Detect which cell encompasses the target text, then output its (X, Y) center coordinate. 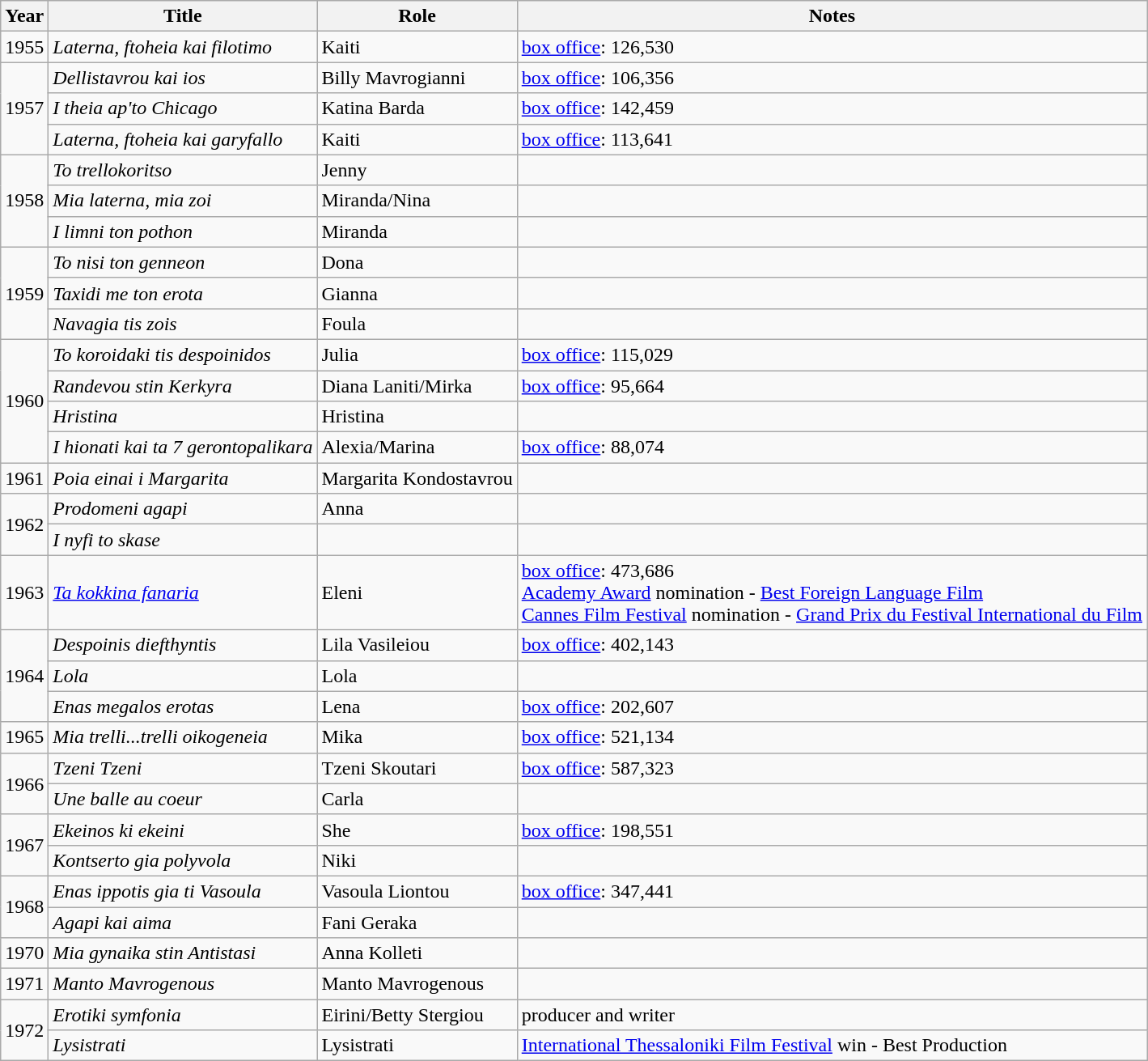
Notes (832, 16)
Ekeinos ki ekeini (183, 830)
Mia gynaika stin Antistasi (183, 953)
Prodomeni agapi (183, 509)
Tzeni Skoutari (417, 768)
Anna (417, 509)
Navagia tis zois (183, 324)
I theia ap'to Chicago (183, 108)
1963 (24, 592)
Katina Barda (417, 108)
box office: 198,551 (832, 830)
Miranda/Nina (417, 201)
Tzeni Tzeni (183, 768)
I hionati kai ta 7 gerontopalikara (183, 448)
Mia laterna, mia zoi (183, 201)
Billy Mavrogianni (417, 78)
Randevou stin Kerkyra (183, 386)
box office: 587,323 (832, 768)
To koroidaki tis despoinidos (183, 354)
To trellokoritso (183, 170)
Gianna (417, 293)
Year (24, 16)
producer and writer (832, 1015)
box office: 142,459 (832, 108)
Erotiki symfonia (183, 1015)
1968 (24, 906)
1957 (24, 108)
Lena (417, 707)
Anna Kolleti (417, 953)
Dona (417, 262)
Foula (417, 324)
box office: 521,134 (832, 737)
Miranda (417, 231)
Kontserto gia polyvola (183, 860)
1958 (24, 201)
Eirini/Betty Stergiou (417, 1015)
box office: 113,641 (832, 139)
1970 (24, 953)
Poia einai i Margarita (183, 478)
box office: 115,029 (832, 354)
Mia trelli...trelli oikogeneia (183, 737)
Agapi kai aima (183, 922)
I nyfi to skase (183, 540)
1959 (24, 293)
box office: 88,074 (832, 448)
Niki (417, 860)
Laterna, ftoheia kai filotimo (183, 47)
Dellistavrou kai ios (183, 78)
Eleni (417, 592)
She (417, 830)
1961 (24, 478)
1955 (24, 47)
box office: 202,607 (832, 707)
Julia (417, 354)
Diana Laniti/Mirka (417, 386)
1960 (24, 401)
Role (417, 16)
Une balle au coeur (183, 799)
Alexia/Marina (417, 448)
box office: 106,356 (832, 78)
1965 (24, 737)
Fani Geraka (417, 922)
Despoinis diefthyntis (183, 645)
1967 (24, 845)
1972 (24, 1030)
Lila Vasileiou (417, 645)
1971 (24, 984)
Laterna, ftoheia kai garyfallo (183, 139)
International Thessaloniki Film Festival win - Best Production (832, 1046)
Title (183, 16)
Mika (417, 737)
1966 (24, 783)
Carla (417, 799)
box office: 402,143 (832, 645)
box office: 126,530 (832, 47)
Vasoula Liontou (417, 891)
1964 (24, 676)
I limni ton pothon (183, 231)
Margarita Kondostavrou (417, 478)
Enas ippotis gia ti Vasoula (183, 891)
Taxidi me ton erota (183, 293)
Enas megalos erotas (183, 707)
box office: 95,664 (832, 386)
box office: 347,441 (832, 891)
1962 (24, 524)
Ta kokkina fanaria (183, 592)
To nisi ton genneon (183, 262)
Jenny (417, 170)
